For the text-containing cell, return its midpoint in (x, y) coordinate format. 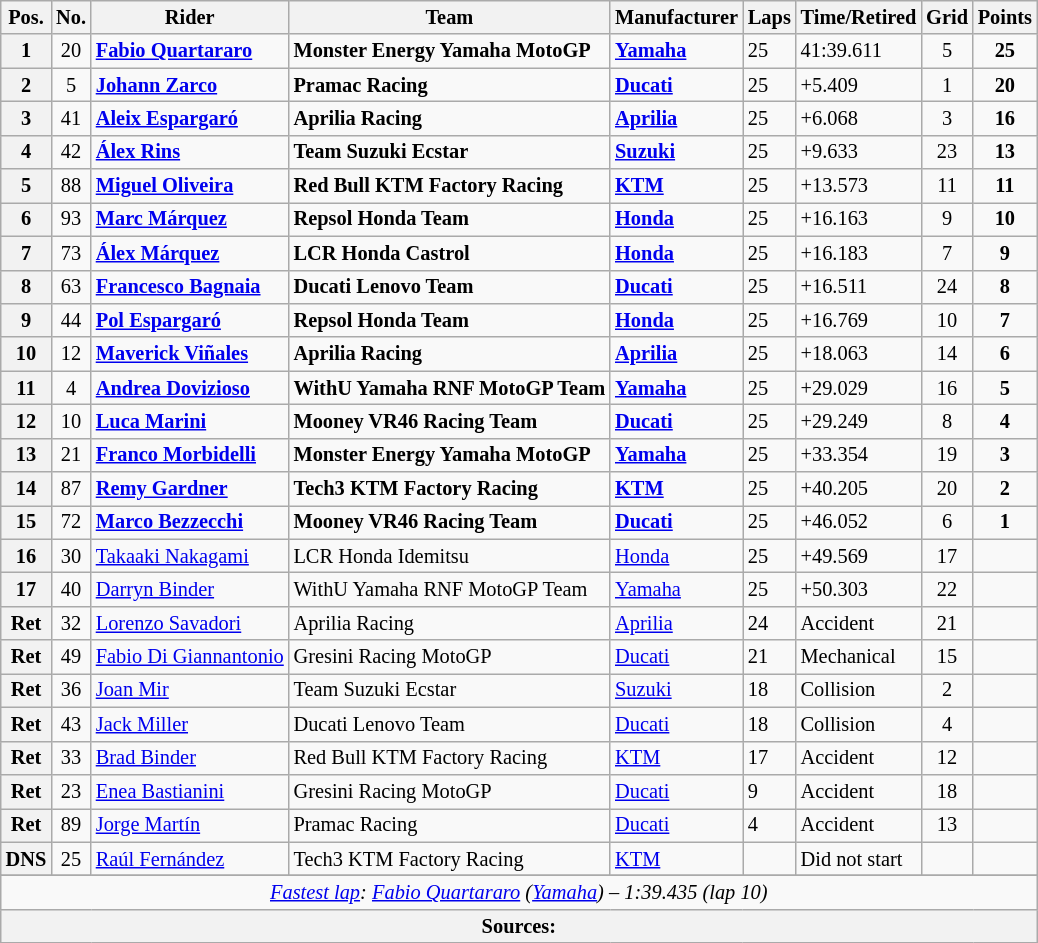
Laps (770, 17)
+13.573 (859, 186)
Manufacturer (676, 17)
+16.769 (859, 320)
63 (71, 287)
+9.633 (859, 152)
Miguel Oliveira (190, 186)
+29.029 (859, 388)
49 (71, 657)
+40.205 (859, 489)
Team (450, 17)
+16.163 (859, 219)
42 (71, 152)
+16.511 (859, 287)
LCR Honda Idemitsu (450, 556)
Jorge Martín (190, 825)
Johann Zarco (190, 85)
Francesco Bagnaia (190, 287)
Álex Rins (190, 152)
Andrea Dovizioso (190, 388)
Brad Binder (190, 758)
+33.354 (859, 455)
Time/Retired (859, 17)
36 (71, 690)
22 (947, 589)
44 (71, 320)
Points (1005, 17)
Marco Bezzecchi (190, 522)
Jack Miller (190, 724)
Luca Marini (190, 421)
Fastest lap: Fabio Quartararo (Yamaha) – 1:39.435 (lap 10) (519, 892)
Pol Espargaró (190, 320)
+29.249 (859, 421)
Fabio Di Giannantonio (190, 657)
89 (71, 825)
+50.303 (859, 589)
32 (71, 623)
Darryn Binder (190, 589)
87 (71, 489)
+6.068 (859, 118)
No. (71, 17)
LCR Honda Castrol (450, 253)
Franco Morbidelli (190, 455)
72 (71, 522)
Grid (947, 17)
+5.409 (859, 85)
Mechanical (859, 657)
Maverick Viñales (190, 354)
Lorenzo Savadori (190, 623)
Remy Gardner (190, 489)
Marc Márquez (190, 219)
+16.183 (859, 253)
88 (71, 186)
+46.052 (859, 522)
Joan Mir (190, 690)
33 (71, 758)
Pos. (26, 17)
DNS (26, 859)
Did not start (859, 859)
+18.063 (859, 354)
Enea Bastianini (190, 791)
Álex Márquez (190, 253)
Takaaki Nakagami (190, 556)
+49.569 (859, 556)
73 (71, 253)
Raúl Fernández (190, 859)
30 (71, 556)
43 (71, 724)
19 (947, 455)
40 (71, 589)
41:39.611 (859, 51)
Rider (190, 17)
41 (71, 118)
Aleix Espargaró (190, 118)
93 (71, 219)
Sources: (519, 926)
Fabio Quartararo (190, 51)
